Locate the cell with the specified text and output its [X, Y] center coordinate. 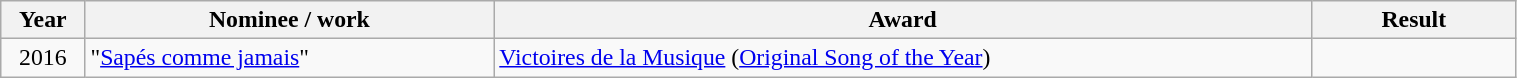
2016 [43, 58]
Result [1414, 20]
Year [43, 20]
Victoires de la Musique (Original Song of the Year) [903, 58]
Award [903, 20]
"Sapés comme jamais" [290, 58]
Nominee / work [290, 20]
